Search for the cell housing the specified text and yield its [x, y] center coordinate. 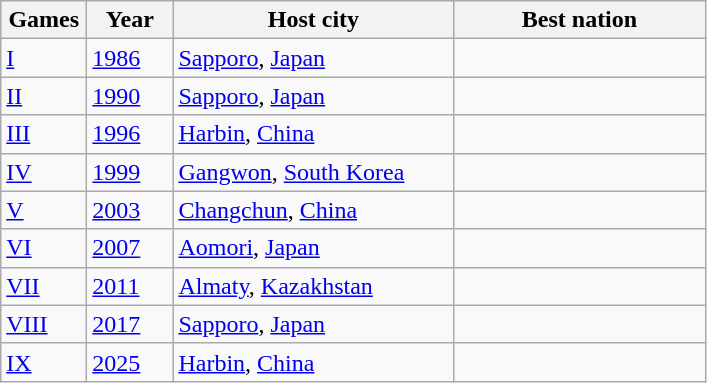
Best nation [580, 20]
Aomori, Japan [314, 248]
Gangwon, South Korea [314, 172]
V [44, 210]
2017 [130, 324]
1996 [130, 134]
I [44, 58]
2003 [130, 210]
1986 [130, 58]
VI [44, 248]
VII [44, 286]
2007 [130, 248]
Year [130, 20]
Almaty, Kazakhstan [314, 286]
Changchun, China [314, 210]
IV [44, 172]
II [44, 96]
IX [44, 362]
III [44, 134]
1999 [130, 172]
2011 [130, 286]
VIII [44, 324]
Games [44, 20]
Host city [314, 20]
1990 [130, 96]
2025 [130, 362]
